From the cell containing the given text, extract its center point as (x, y) coordinate. 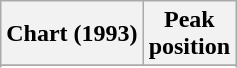
Peakposition (189, 34)
Chart (1993) (72, 34)
